Find where the given text appears and provide that cell's center as (x, y) coordinate. 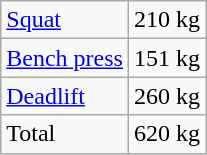
Deadlift (65, 96)
210 kg (166, 20)
Bench press (65, 58)
620 kg (166, 134)
Total (65, 134)
260 kg (166, 96)
151 kg (166, 58)
Squat (65, 20)
